Return the [x, y] coordinate for the center point of the cell that contains the specified text.  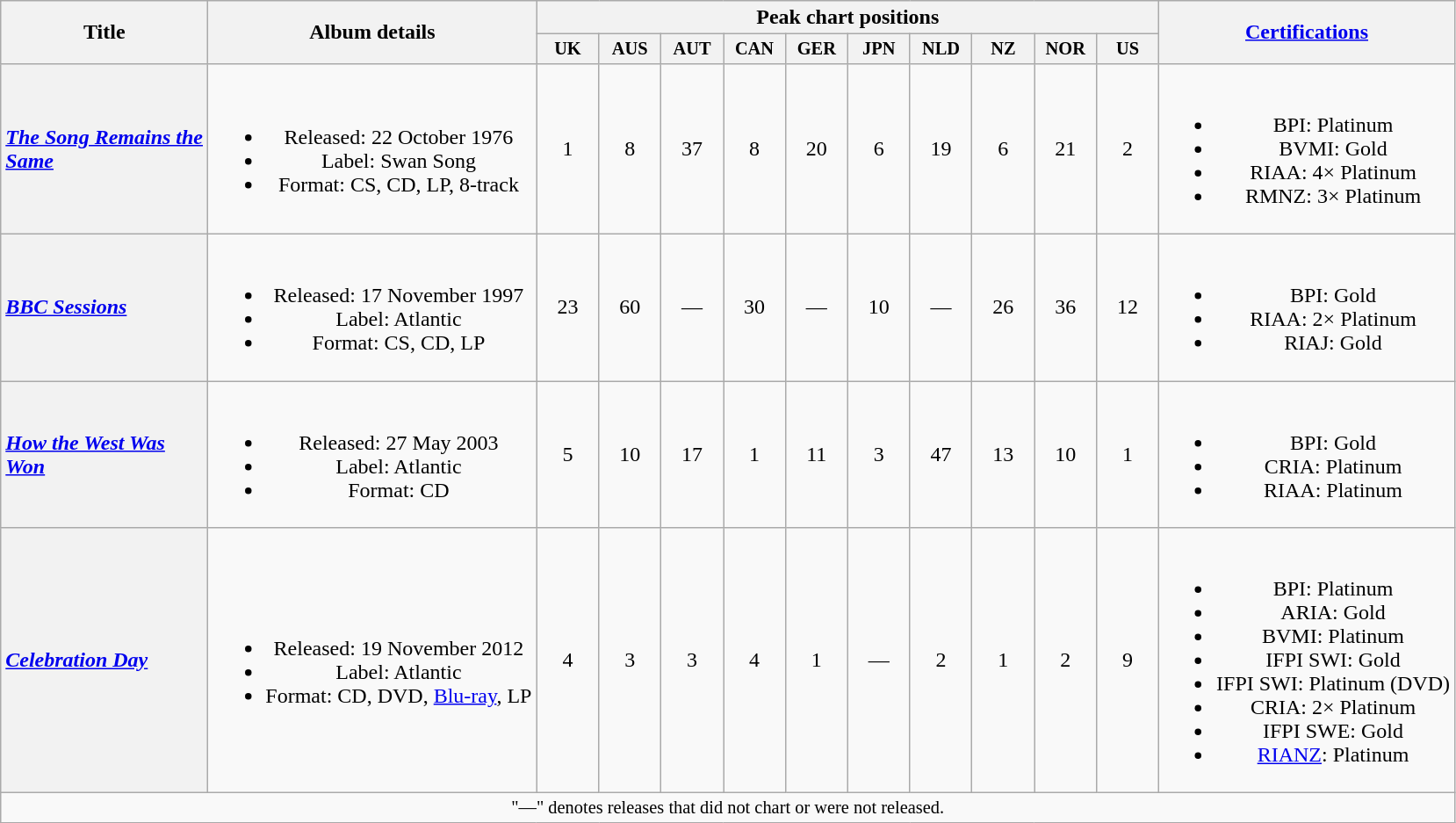
21 [1066, 148]
Released: 19 November 2012Label: AtlanticFormat: CD, DVD, Blu-ray, LP [372, 661]
JPN [878, 49]
19 [941, 148]
BBC Sessions [105, 307]
9 [1128, 661]
Celebration Day [105, 661]
Certifications [1307, 32]
Released: 27 May 2003Label: AtlanticFormat: CD [372, 455]
NLD [941, 49]
GER [817, 49]
CAN [755, 49]
The Song Remains the Same [105, 148]
60 [631, 307]
Album details [372, 32]
26 [1003, 307]
13 [1003, 455]
"—" denotes releases that did not chart or were not released. [728, 808]
5 [567, 455]
AUS [631, 49]
BPI: PlatinumARIA: GoldBVMI: PlatinumIFPI SWI: GoldIFPI SWI: Platinum (DVD)CRIA: 2× PlatinumIFPI SWE: GoldRIANZ: Platinum [1307, 661]
BPI: GoldCRIA: PlatinumRIAA: Platinum [1307, 455]
11 [817, 455]
37 [692, 148]
US [1128, 49]
Released: 22 October 1976Label: Swan SongFormat: CS, CD, LP, 8-track [372, 148]
20 [817, 148]
Title [105, 32]
NOR [1066, 49]
How the West Was Won [105, 455]
Released: 17 November 1997Label: AtlanticFormat: CS, CD, LP [372, 307]
BPI: PlatinumBVMI: GoldRIAA: 4× PlatinumRMNZ: 3× Platinum [1307, 148]
36 [1066, 307]
BPI: GoldRIAA: 2× PlatinumRIAJ: Gold [1307, 307]
NZ [1003, 49]
12 [1128, 307]
Peak chart positions [848, 18]
AUT [692, 49]
23 [567, 307]
30 [755, 307]
47 [941, 455]
UK [567, 49]
17 [692, 455]
